Detect which cell encompasses the target text, then output its (x, y) center coordinate. 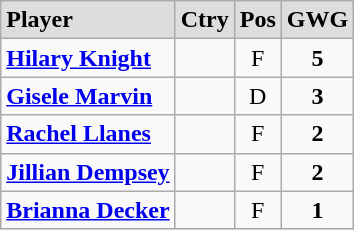
5 (317, 58)
Player (88, 20)
Rachel Llanes (88, 134)
GWG (317, 20)
Pos (258, 20)
D (258, 96)
Ctry (204, 20)
Hilary Knight (88, 58)
Gisele Marvin (88, 96)
3 (317, 96)
Brianna Decker (88, 210)
Jillian Dempsey (88, 172)
1 (317, 210)
